Scan for the cell matching the given text and deliver its [x, y] coordinate at center. 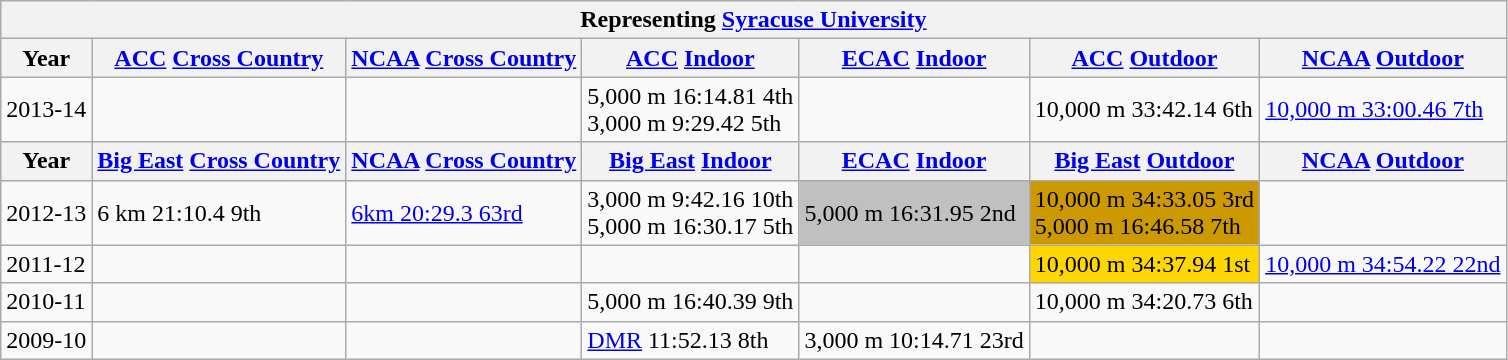
10,000 m 34:33.05 3rd 5,000 m 16:46.58 7th [1144, 212]
10,000 m 34:20.73 6th [1144, 302]
2010-11 [46, 302]
10,000 m 34:54.22 22nd [1383, 264]
Big East Cross Country [219, 161]
2011-12 [46, 264]
Representing Syracuse University [754, 20]
6 km 21:10.4 9th [219, 212]
10,000 m 33:00.46 7th [1383, 110]
2013-14 [46, 110]
2012-13 [46, 212]
ACC Indoor [690, 58]
Big East Outdoor [1144, 161]
ACC Cross Country [219, 58]
6km 20:29.3 63rd [464, 212]
ACC Outdoor [1144, 58]
10,000 m 33:42.14 6th [1144, 110]
5,000 m 16:14.81 4th3,000 m 9:29.42 5th [690, 110]
3,000 m 10:14.71 23rd [914, 340]
2009-10 [46, 340]
3,000 m 9:42.16 10th 5,000 m 16:30.17 5th [690, 212]
DMR 11:52.13 8th [690, 340]
5,000 m 16:40.39 9th [690, 302]
Big East Indoor [690, 161]
10,000 m 34:37.94 1st [1144, 264]
5,000 m 16:31.95 2nd [914, 212]
